Extract the [X, Y] coordinate from the center of the cell holding the provided text.  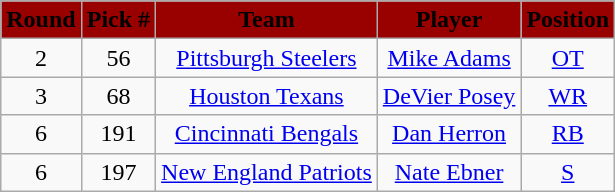
Pittsburgh Steelers [267, 58]
197 [118, 172]
56 [118, 58]
RB [568, 134]
Pick # [118, 20]
Cincinnati Bengals [267, 134]
191 [118, 134]
Player [449, 20]
Round [41, 20]
3 [41, 96]
WR [568, 96]
68 [118, 96]
Position [568, 20]
S [568, 172]
Mike Adams [449, 58]
Dan Herron [449, 134]
Team [267, 20]
Nate Ebner [449, 172]
2 [41, 58]
OT [568, 58]
New England Patriots [267, 172]
DeVier Posey [449, 96]
Houston Texans [267, 96]
